Return the (x, y) coordinate for the center point of the cell that contains the specified text.  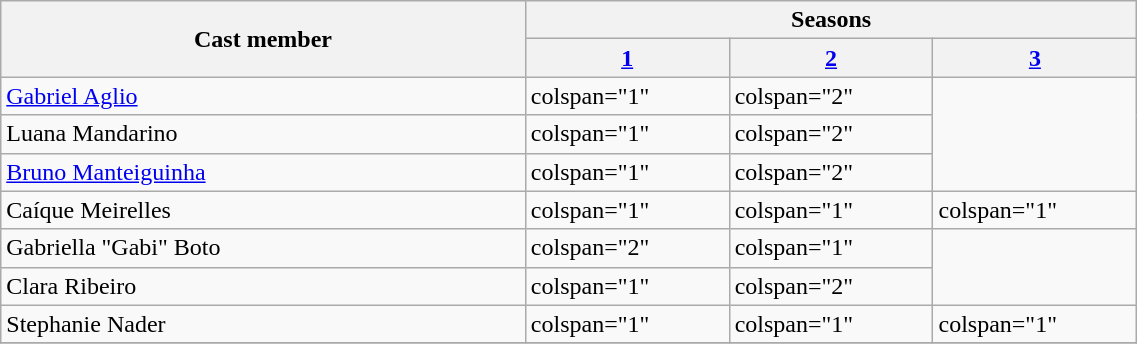
Seasons (831, 20)
Gabriella "Gabi" Boto (264, 248)
Bruno Manteiguinha (264, 172)
Caíque Meirelles (264, 210)
2 (831, 58)
Clara Ribeiro (264, 286)
3 (1035, 58)
Luana Mandarino (264, 134)
1 (627, 58)
Stephanie Nader (264, 324)
Cast member (264, 39)
Gabriel Aglio (264, 96)
